Locate the cell with the specified text and output its (x, y) center coordinate. 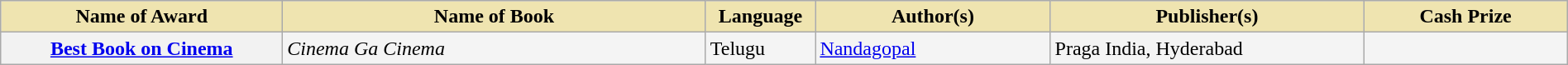
Name of Award (142, 17)
Cash Prize (1465, 17)
Publisher(s) (1207, 17)
Best Book on Cinema (142, 48)
Telugu (761, 48)
Nandagopal (933, 48)
Name of Book (495, 17)
Praga India, Hyderabad (1207, 48)
Author(s) (933, 17)
Language (761, 17)
Cinema Ga Cinema (495, 48)
